Provide the [X, Y] coordinate of the cell's center where the given text is located.  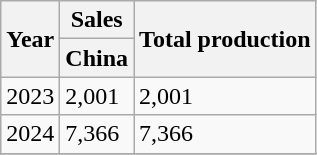
2023 [30, 96]
Year [30, 39]
China [97, 58]
Sales [97, 20]
2024 [30, 134]
Total production [225, 39]
